Output the (X, Y) coordinate of the center of the cell containing the given text.  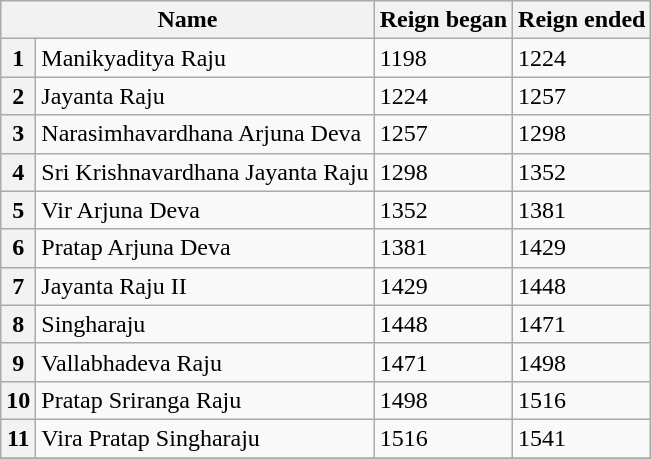
10 (18, 400)
Jayanta Raju II (205, 286)
Jayanta Raju (205, 96)
Pratap Arjuna Deva (205, 248)
5 (18, 210)
Sri Krishnavardhana Jayanta Raju (205, 172)
1 (18, 58)
Reign began (443, 20)
11 (18, 438)
Singharaju (205, 324)
Vira Pratap Singharaju (205, 438)
7 (18, 286)
Name (188, 20)
Manikyaditya Raju (205, 58)
1198 (443, 58)
9 (18, 362)
Narasimhavardhana Arjuna Deva (205, 134)
Vir Arjuna Deva (205, 210)
4 (18, 172)
8 (18, 324)
6 (18, 248)
1541 (582, 438)
Reign ended (582, 20)
Pratap Sriranga Raju (205, 400)
Vallabhadeva Raju (205, 362)
3 (18, 134)
2 (18, 96)
